Locate the cell with the specified text and output its (x, y) center coordinate. 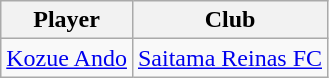
Club (230, 20)
Player (67, 20)
Saitama Reinas FC (230, 58)
Kozue Ando (67, 58)
